Pinpoint the cell where the given text exists, returning its (x, y) midpoint coordinate. 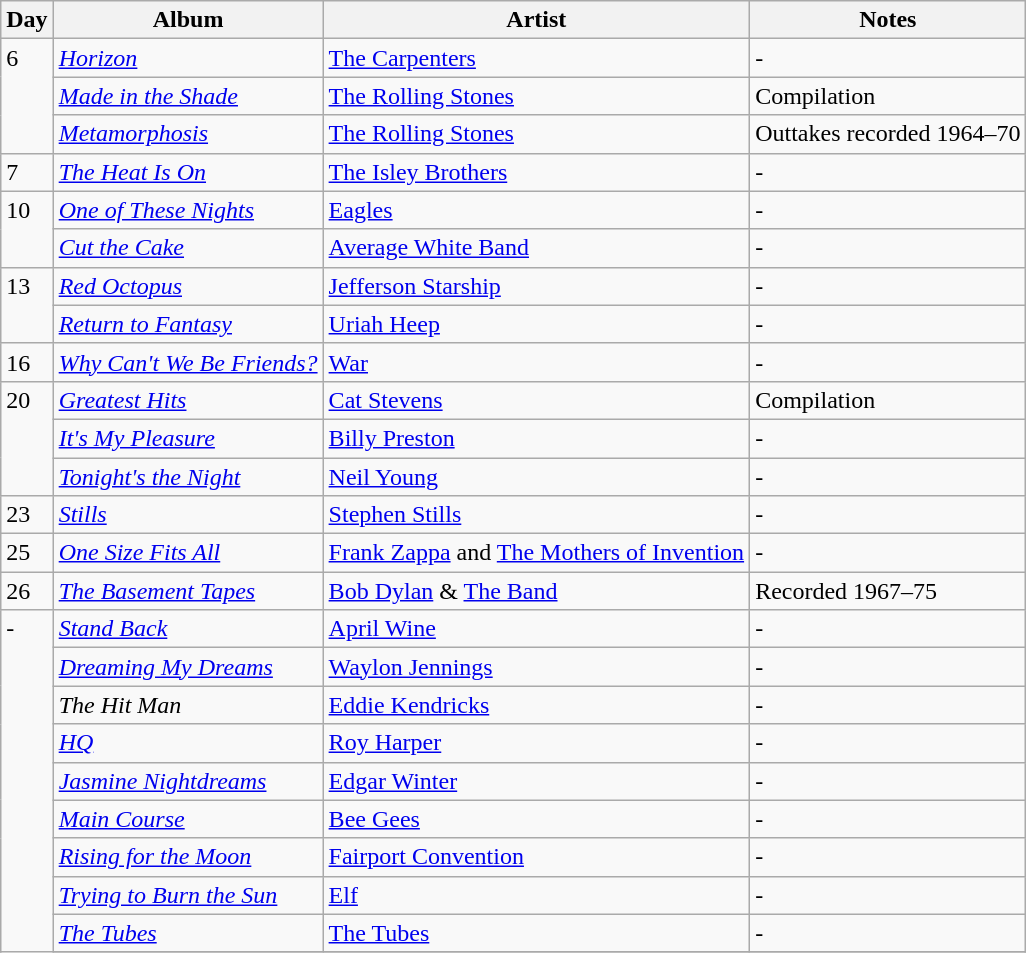
One Size Fits All (188, 553)
Cat Stevens (536, 400)
10 (27, 229)
Album (188, 20)
7 (27, 172)
Greatest Hits (188, 400)
23 (27, 515)
Edgar Winter (536, 781)
Rising for the Moon (188, 857)
Tonight's the Night (188, 477)
The Basement Tapes (188, 591)
Waylon Jennings (536, 667)
HQ (188, 743)
Return to Fantasy (188, 324)
26 (27, 591)
Dreaming My Dreams (188, 667)
Bob Dylan & The Band (536, 591)
Stills (188, 515)
Jasmine Nightdreams (188, 781)
Eddie Kendricks (536, 705)
Made in the Shade (188, 96)
Uriah Heep (536, 324)
Day (27, 20)
Notes (888, 20)
20 (27, 438)
Jefferson Starship (536, 286)
Bee Gees (536, 819)
The Isley Brothers (536, 172)
Artist (536, 20)
The Hit Man (188, 705)
Neil Young (536, 477)
Why Can't We Be Friends? (188, 362)
Outtakes recorded 1964–70 (888, 134)
The Heat Is On (188, 172)
Recorded 1967–75 (888, 591)
Fairport Convention (536, 857)
War (536, 362)
16 (27, 362)
Average White Band (536, 248)
6 (27, 96)
One of These Nights (188, 210)
Horizon (188, 58)
April Wine (536, 629)
Stephen Stills (536, 515)
Cut the Cake (188, 248)
Elf (536, 895)
Stand Back (188, 629)
The Carpenters (536, 58)
Billy Preston (536, 438)
Roy Harper (536, 743)
25 (27, 553)
Main Course (188, 819)
Frank Zappa and The Mothers of Invention (536, 553)
13 (27, 305)
Eagles (536, 210)
Red Octopus (188, 286)
It's My Pleasure (188, 438)
Trying to Burn the Sun (188, 895)
Metamorphosis (188, 134)
